Output the (X, Y) coordinate of the center of the cell containing the given text.  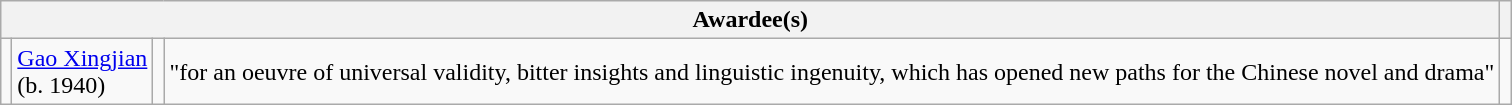
Awardee(s) (750, 20)
"for an oeuvre of universal validity, bitter insights and linguistic ingenuity, which has opened new paths for the Chinese novel and drama" (832, 72)
Gao Xingjian(b. 1940) (82, 72)
